Return (X, Y) of the center of cell containing provided text 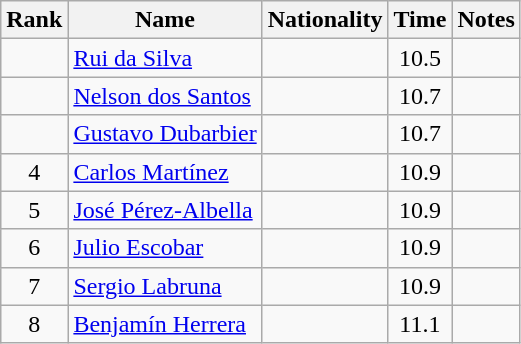
5 (34, 210)
4 (34, 172)
10.5 (420, 58)
Julio Escobar (165, 248)
Notes (486, 20)
Time (420, 20)
Benjamín Herrera (165, 324)
Sergio Labruna (165, 286)
Nelson dos Santos (165, 96)
Gustavo Dubarbier (165, 134)
Rui da Silva (165, 58)
Rank (34, 20)
Nationality (325, 20)
11.1 (420, 324)
Name (165, 20)
José Pérez-Albella (165, 210)
7 (34, 286)
Carlos Martínez (165, 172)
8 (34, 324)
6 (34, 248)
